Identify which cell holds the provided text, then report its (x, y) central coordinate. 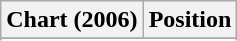
Position (190, 20)
Chart (2006) (72, 20)
